Capture the cell that displays the provided text and extract its [x, y] central coordinate. 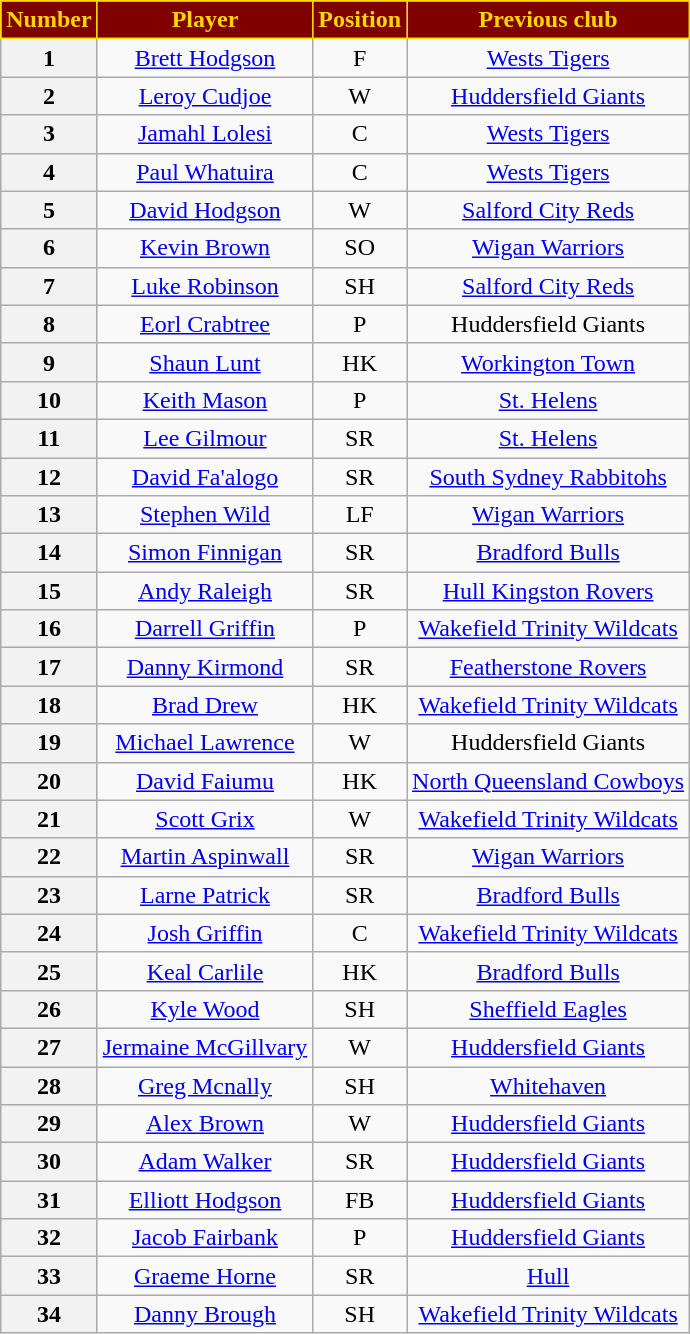
F [360, 58]
Keith Mason [205, 400]
Simon Finnigan [205, 553]
15 [49, 591]
30 [49, 1162]
South Sydney Rabbitohs [548, 477]
FB [360, 1200]
Kevin Brown [205, 248]
34 [49, 1314]
21 [49, 819]
David Hodgson [205, 210]
31 [49, 1200]
Jermaine McGillvary [205, 1047]
27 [49, 1047]
Josh Griffin [205, 933]
Previous club [548, 20]
Featherstone Rovers [548, 667]
25 [49, 971]
Number [49, 20]
11 [49, 438]
Danny Brough [205, 1314]
5 [49, 210]
29 [49, 1124]
19 [49, 743]
10 [49, 400]
Andy Raleigh [205, 591]
Lee Gilmour [205, 438]
Sheffield Eagles [548, 1009]
Danny Kirmond [205, 667]
Graeme Horne [205, 1276]
Elliott Hodgson [205, 1200]
12 [49, 477]
32 [49, 1238]
Greg Mcnally [205, 1085]
28 [49, 1085]
7 [49, 286]
Hull [548, 1276]
23 [49, 895]
Michael Lawrence [205, 743]
Paul Whatuira [205, 172]
Eorl Crabtree [205, 324]
Jacob Fairbank [205, 1238]
Position [360, 20]
6 [49, 248]
LF [360, 515]
Kyle Wood [205, 1009]
David Fa'alogo [205, 477]
2 [49, 96]
Adam Walker [205, 1162]
Shaun Lunt [205, 362]
Brad Drew [205, 705]
Stephen Wild [205, 515]
Workington Town [548, 362]
14 [49, 553]
Luke Robinson [205, 286]
Martin Aspinwall [205, 857]
20 [49, 781]
8 [49, 324]
16 [49, 629]
Leroy Cudjoe [205, 96]
13 [49, 515]
David Faiumu [205, 781]
9 [49, 362]
1 [49, 58]
4 [49, 172]
North Queensland Cowboys [548, 781]
Hull Kingston Rovers [548, 591]
Larne Patrick [205, 895]
Keal Carlile [205, 971]
18 [49, 705]
Jamahl Lolesi [205, 134]
26 [49, 1009]
Whitehaven [548, 1085]
33 [49, 1276]
Scott Grix [205, 819]
Darrell Griffin [205, 629]
22 [49, 857]
Player [205, 20]
24 [49, 933]
Brett Hodgson [205, 58]
17 [49, 667]
Alex Brown [205, 1124]
3 [49, 134]
SO [360, 248]
